Scan for the cell matching the given text and deliver its [X, Y] coordinate at center. 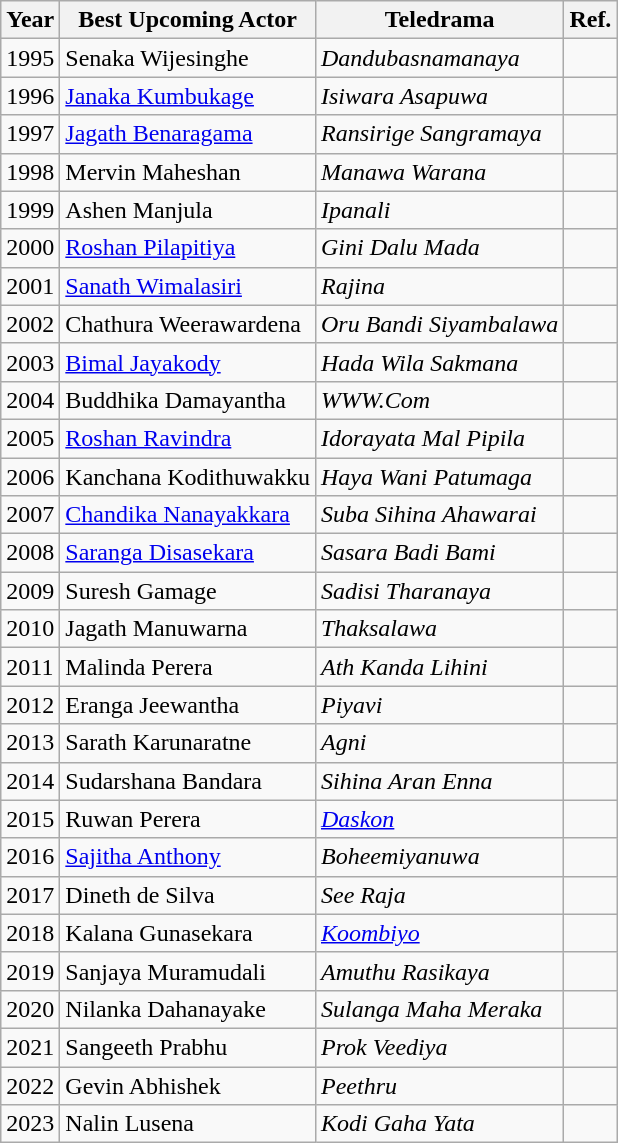
1998 [30, 172]
2020 [30, 1009]
Suba Sihina Ahawarai [439, 515]
Daskon [439, 819]
2015 [30, 819]
Ath Kanda Lihini [439, 667]
Agni [439, 743]
Rajina [439, 286]
Dandubasnamanaya [439, 58]
Idorayata Mal Pipila [439, 438]
Ref. [590, 20]
Sulanga Maha Meraka [439, 1009]
Sarath Karunaratne [188, 743]
Gini Dalu Mada [439, 248]
Manawa Warana [439, 172]
Year [30, 20]
Bimal Jayakody [188, 362]
Suresh Gamage [188, 591]
Chandika Nanayakkara [188, 515]
1997 [30, 134]
2010 [30, 629]
2000 [30, 248]
Oru Bandi Siyambalawa [439, 324]
2006 [30, 477]
Gevin Abhishek [188, 1085]
Prok Veediya [439, 1047]
Buddhika Damayantha [188, 400]
2013 [30, 743]
Saranga Disasekara [188, 553]
Amuthu Rasikaya [439, 971]
Hada Wila Sakmana [439, 362]
2011 [30, 667]
Piyavi [439, 705]
Sudarshana Bandara [188, 781]
2014 [30, 781]
Sangeeth Prabhu [188, 1047]
Roshan Ravindra [188, 438]
2017 [30, 895]
Peethru [439, 1085]
2009 [30, 591]
Sasara Badi Bami [439, 553]
2008 [30, 553]
Sanath Wimalasiri [188, 286]
Sihina Aran Enna [439, 781]
2019 [30, 971]
2005 [30, 438]
Jagath Benaragama [188, 134]
2018 [30, 933]
Nalin Lusena [188, 1124]
See Raja [439, 895]
Boheemiyanuwa [439, 857]
2012 [30, 705]
Chathura Weerawardena [188, 324]
2021 [30, 1047]
Mervin Maheshan [188, 172]
Best Upcoming Actor [188, 20]
Sanjaya Muramudali [188, 971]
2007 [30, 515]
1996 [30, 96]
Haya Wani Patumaga [439, 477]
1999 [30, 210]
WWW.Com [439, 400]
2023 [30, 1124]
Ruwan Perera [188, 819]
2016 [30, 857]
Roshan Pilapitiya [188, 248]
Ransirige Sangramaya [439, 134]
Sajitha Anthony [188, 857]
Thaksalawa [439, 629]
Kanchana Kodithuwakku [188, 477]
Kodi Gaha Yata [439, 1124]
1995 [30, 58]
Eranga Jeewantha [188, 705]
2001 [30, 286]
Ipanali [439, 210]
Nilanka Dahanayake [188, 1009]
2004 [30, 400]
Jagath Manuwarna [188, 629]
2022 [30, 1085]
Senaka Wijesinghe [188, 58]
Isiwara Asapuwa [439, 96]
Koombiyo [439, 933]
Kalana Gunasekara [188, 933]
Sadisi Tharanaya [439, 591]
Dineth de Silva [188, 895]
Janaka Kumbukage [188, 96]
Ashen Manjula [188, 210]
Teledrama [439, 20]
2002 [30, 324]
Malinda Perera [188, 667]
2003 [30, 362]
